Scan for the cell matching the given text and deliver its (X, Y) coordinate at center. 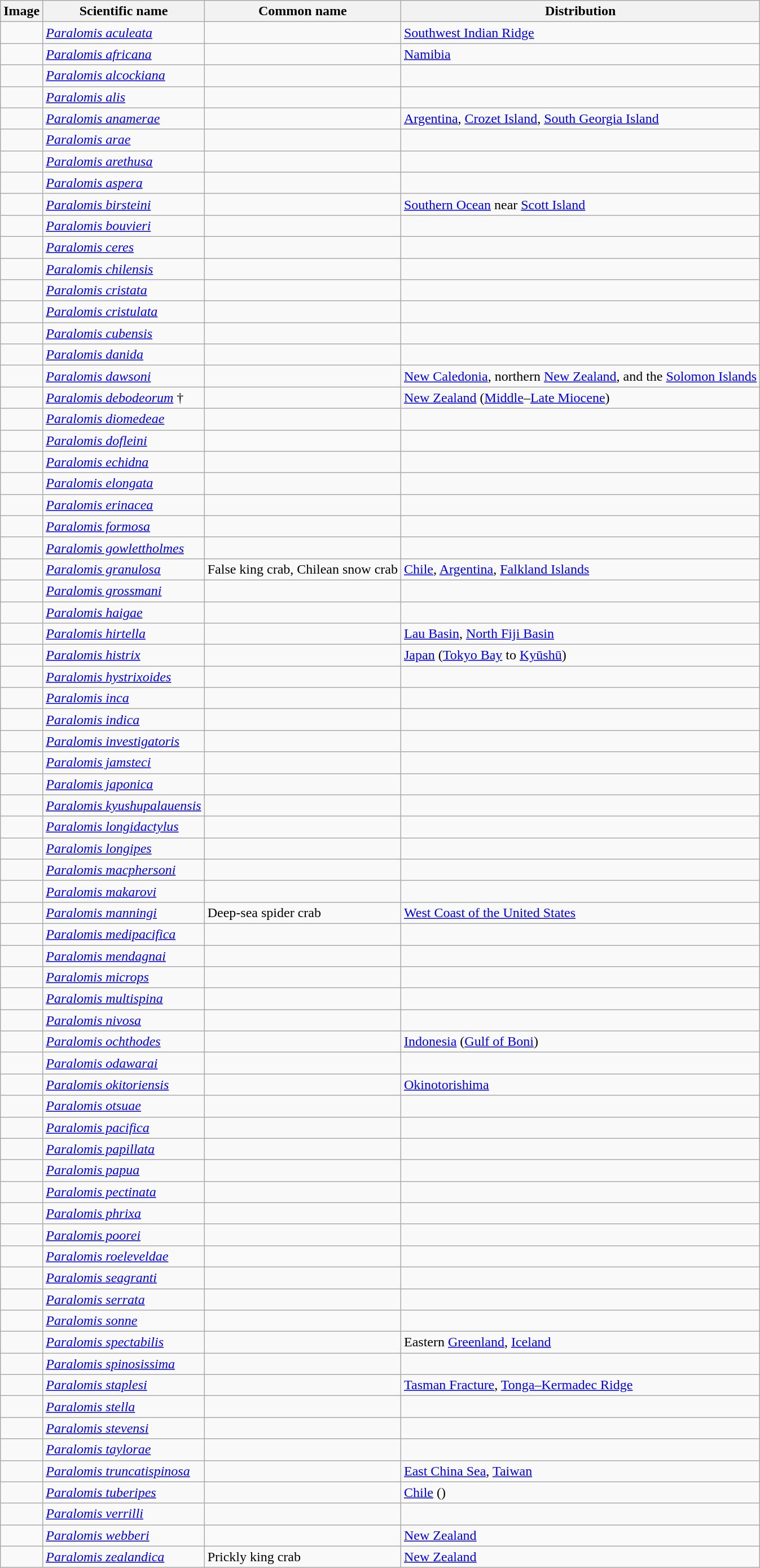
Paralomis dawsoni (124, 376)
Paralomis ceres (124, 247)
Lau Basin, North Fiji Basin (580, 634)
Paralomis nivosa (124, 1020)
Prickly king crab (302, 1557)
Paralomis chilensis (124, 269)
Paralomis longidactylus (124, 827)
Paralomis cubensis (124, 333)
Paralomis microps (124, 977)
Paralomis cristata (124, 290)
Paralomis pacifica (124, 1127)
Paralomis danida (124, 355)
Paralomis africana (124, 54)
Namibia (580, 54)
Paralomis makarovi (124, 891)
Paralomis arethusa (124, 161)
Japan (Tokyo Bay to Kyūshū) (580, 655)
Paralomis birsteini (124, 204)
Paralomis longipes (124, 848)
Tasman Fracture, Tonga–Kermadec Ridge (580, 1385)
Image (21, 11)
Paralomis ochthodes (124, 1042)
Southwest Indian Ridge (580, 33)
Paralomis odawarai (124, 1063)
Paralomis japonica (124, 784)
Paralomis haigae (124, 612)
Paralomis elongata (124, 483)
Paralomis arae (124, 140)
Paralomis anamerae (124, 118)
Paralomis sonne (124, 1321)
New Zealand (Middle–Late Miocene) (580, 398)
Paralomis phrixa (124, 1213)
Distribution (580, 11)
Paralomis aculeata (124, 33)
Paralomis inca (124, 698)
Paralomis taylorae (124, 1450)
Paralomis okitoriensis (124, 1085)
Paralomis alcockiana (124, 76)
Paralomis verrilli (124, 1514)
West Coast of the United States (580, 913)
Eastern Greenland, Iceland (580, 1342)
Paralomis spectabilis (124, 1342)
Paralomis granulosa (124, 569)
Paralomis papillata (124, 1149)
Southern Ocean near Scott Island (580, 204)
Chile () (580, 1492)
Paralomis diomedeae (124, 419)
Paralomis poorei (124, 1235)
Paralomis mendagnai (124, 956)
Paralomis gowlettholmes (124, 548)
New Caledonia, northern New Zealand, and the Solomon Islands (580, 376)
Okinotorishima (580, 1085)
Paralomis seagranti (124, 1278)
Paralomis grossmani (124, 591)
Chile, Argentina, Falkland Islands (580, 569)
Paralomis formosa (124, 526)
Paralomis webberi (124, 1535)
Paralomis alis (124, 97)
Paralomis jamsteci (124, 763)
Paralomis roeleveldae (124, 1256)
Paralomis hystrixoides (124, 677)
Paralomis stevensi (124, 1428)
Paralomis pectinata (124, 1192)
Paralomis manningi (124, 913)
Paralomis hirtella (124, 634)
Argentina, Crozet Island, South Georgia Island (580, 118)
Paralomis multispina (124, 999)
False king crab, Chilean snow crab (302, 569)
Paralomis bouvieri (124, 226)
Common name (302, 11)
Paralomis stella (124, 1407)
Scientific name (124, 11)
Paralomis serrata (124, 1299)
Paralomis dofleini (124, 441)
Paralomis medipacifica (124, 934)
Paralomis papua (124, 1170)
Paralomis spinosissima (124, 1364)
Paralomis erinacea (124, 505)
Paralomis indica (124, 720)
Paralomis staplesi (124, 1385)
Paralomis debodeorum † (124, 398)
Deep-sea spider crab (302, 913)
Paralomis aspera (124, 183)
Paralomis investigatoris (124, 741)
Paralomis truncatispinosa (124, 1471)
Paralomis macphersoni (124, 870)
Paralomis zealandica (124, 1557)
Paralomis histrix (124, 655)
Paralomis cristulata (124, 312)
Paralomis kyushupalauensis (124, 805)
Paralomis tuberipes (124, 1492)
East China Sea, Taiwan (580, 1471)
Paralomis otsuae (124, 1106)
Indonesia (Gulf of Boni) (580, 1042)
Paralomis echidna (124, 462)
